Find where the given text appears and provide that cell's center as [X, Y] coordinate. 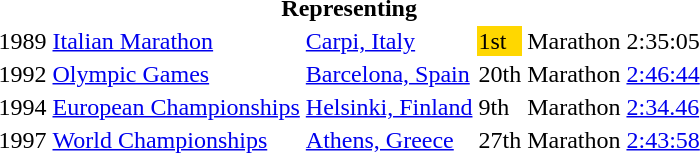
Italian Marathon [176, 41]
Barcelona, Spain [389, 74]
20th [500, 74]
European Championships [176, 107]
Helsinki, Finland [389, 107]
9th [500, 107]
1st [500, 41]
Olympic Games [176, 74]
Carpi, Italy [389, 41]
